Output the [X, Y] coordinate of the center of the cell containing the given text.  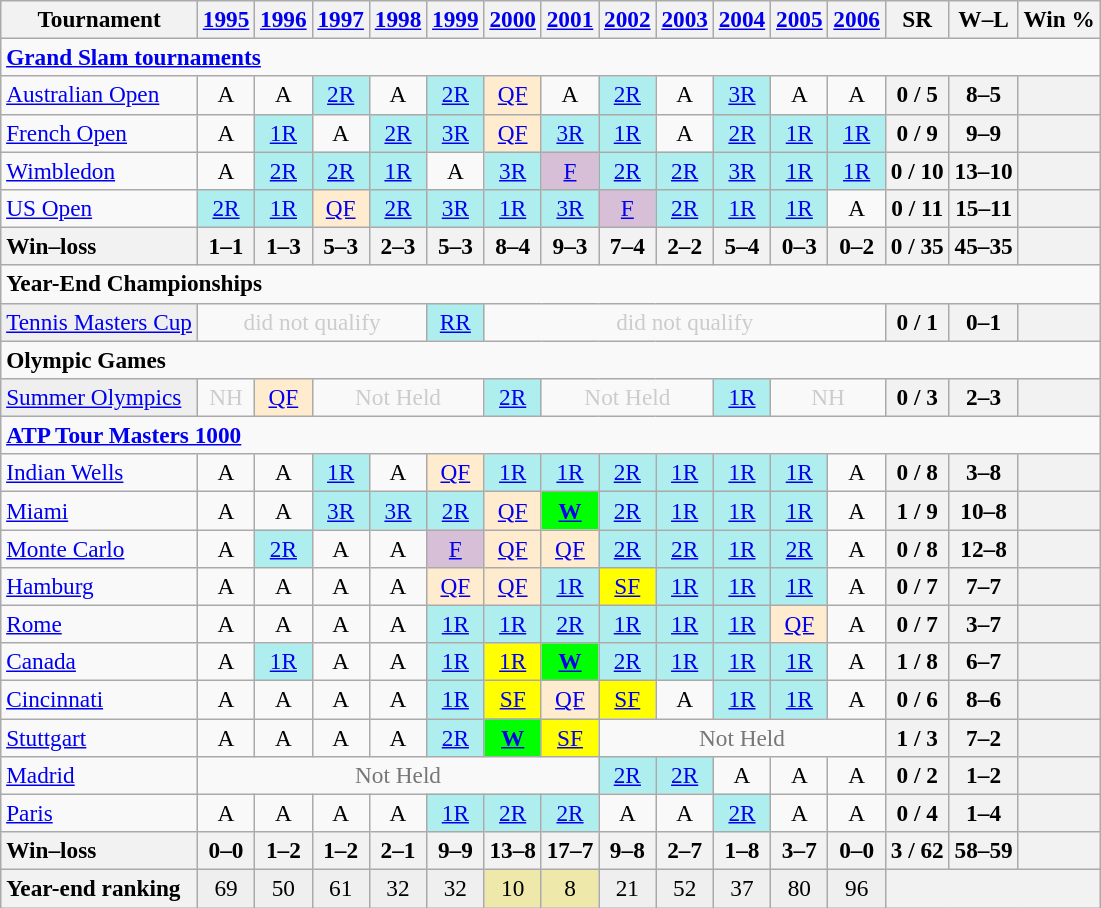
Grand Slam tournaments [550, 57]
69 [226, 888]
6–7 [984, 662]
Miami [100, 510]
52 [684, 888]
8–4 [512, 246]
2006 [856, 19]
0 / 6 [917, 699]
10 [512, 888]
Hamburg [100, 586]
1 / 9 [917, 510]
Australian Open [100, 95]
58–59 [984, 850]
0 / 4 [917, 813]
1 / 8 [917, 662]
0–2 [856, 246]
0 / 2 [917, 775]
17–7 [570, 850]
2003 [684, 19]
US Open [100, 208]
Summer Olympics [100, 397]
7–4 [628, 246]
13–8 [512, 850]
50 [284, 888]
2001 [570, 19]
7–7 [984, 586]
2002 [628, 19]
Rome [100, 624]
5–4 [742, 246]
37 [742, 888]
0 / 10 [917, 170]
1995 [226, 19]
Canada [100, 662]
Year-end ranking [100, 888]
1–4 [984, 813]
1 / 3 [917, 737]
0–1 [984, 322]
SR [917, 19]
Year-End Championships [550, 284]
80 [800, 888]
2005 [800, 19]
8–5 [984, 95]
Tennis Masters Cup [100, 322]
Stuttgart [100, 737]
8 [570, 888]
15–11 [984, 208]
Paris [100, 813]
2–1 [398, 850]
2–7 [684, 850]
Madrid [100, 775]
Cincinnati [100, 699]
7–2 [984, 737]
1–1 [226, 246]
1–8 [742, 850]
Tournament [100, 19]
9–8 [628, 850]
0 / 5 [917, 95]
2004 [742, 19]
1996 [284, 19]
96 [856, 888]
8–6 [984, 699]
0 / 35 [917, 246]
13–10 [984, 170]
45–35 [984, 246]
9–3 [570, 246]
1997 [340, 19]
1–3 [284, 246]
12–8 [984, 548]
1998 [398, 19]
0 / 9 [917, 133]
Win % [1059, 19]
61 [340, 888]
3–8 [984, 473]
1999 [456, 19]
2000 [512, 19]
0 / 11 [917, 208]
21 [628, 888]
Wimbledon [100, 170]
2–2 [684, 246]
ATP Tour Masters 1000 [550, 435]
Monte Carlo [100, 548]
0 / 3 [917, 397]
0 / 1 [917, 322]
Indian Wells [100, 473]
10–8 [984, 510]
Olympic Games [550, 359]
3 / 62 [917, 850]
W–L [984, 19]
0–3 [800, 246]
RR [456, 322]
French Open [100, 133]
